Scan for the cell matching the given text and deliver its [X, Y] coordinate at center. 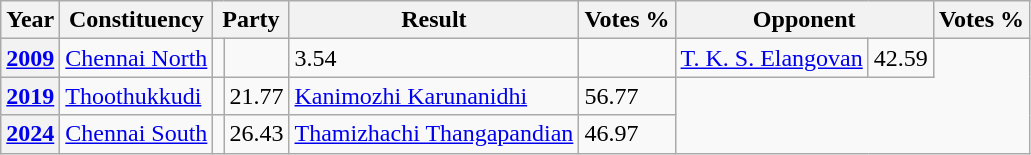
Opponent [804, 20]
Thoothukkudi [136, 96]
56.77 [627, 96]
26.43 [256, 134]
Chennai South [136, 134]
42.59 [900, 58]
2019 [30, 96]
2009 [30, 58]
Kanimozhi Karunanidhi [434, 96]
Party [251, 20]
2024 [30, 134]
T. K. S. Elangovan [772, 58]
Constituency [136, 20]
46.97 [627, 134]
Thamizhachi Thangapandian [434, 134]
Chennai North [136, 58]
Result [434, 20]
21.77 [256, 96]
Year [30, 20]
3.54 [434, 58]
